Identify which cell holds the provided text, then report its (X, Y) central coordinate. 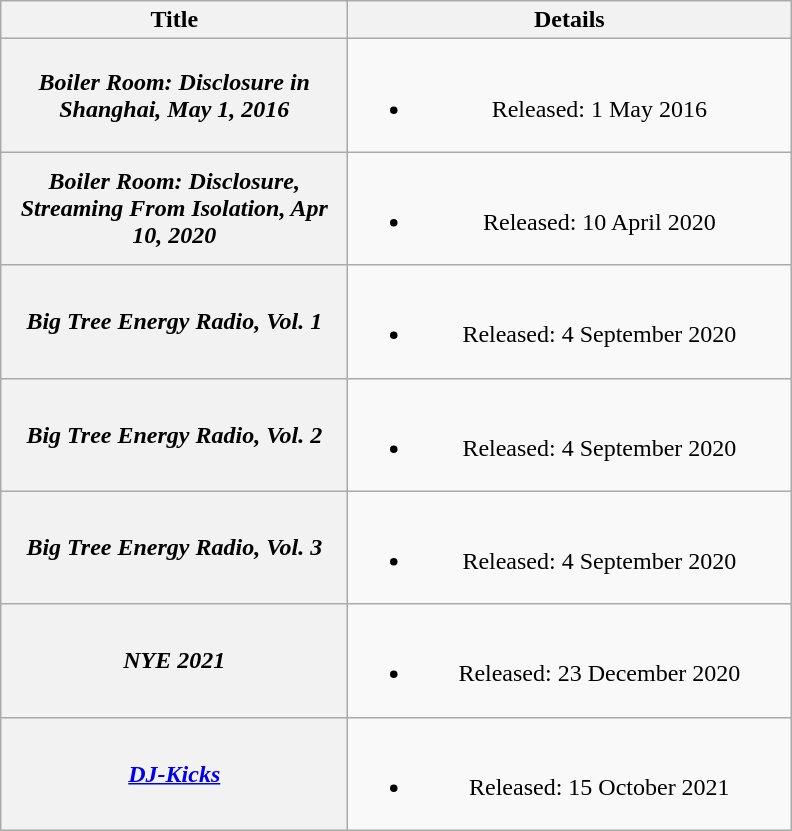
NYE 2021 (174, 660)
DJ-Kicks (174, 774)
Released: 10 April 2020 (570, 208)
Released: 1 May 2016 (570, 96)
Big Tree Energy Radio, Vol. 1 (174, 322)
Released: 15 October 2021 (570, 774)
Boiler Room: Disclosure in Shanghai, May 1, 2016 (174, 96)
Released: 23 December 2020 (570, 660)
Boiler Room: Disclosure, Streaming From Isolation, Apr 10, 2020 (174, 208)
Details (570, 20)
Big Tree Energy Radio, Vol. 3 (174, 548)
Title (174, 20)
Big Tree Energy Radio, Vol. 2 (174, 434)
